Extract the (X, Y) coordinate from the center of the cell holding the provided text.  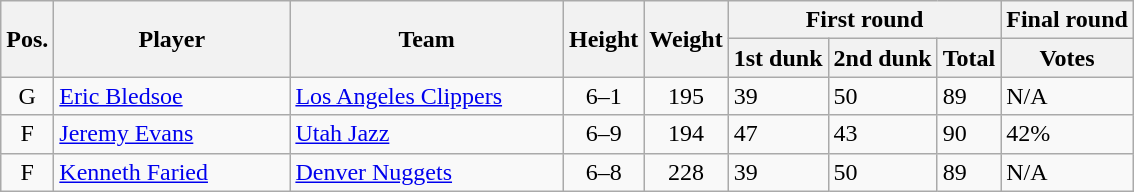
G (28, 96)
Player (172, 39)
First round (864, 20)
2nd dunk (882, 58)
Height (603, 39)
Denver Nuggets (427, 172)
Utah Jazz (427, 134)
Kenneth Faried (172, 172)
47 (778, 134)
Los Angeles Clippers (427, 96)
Pos. (28, 39)
1st dunk (778, 58)
Votes (1068, 58)
Total (969, 58)
43 (882, 134)
195 (686, 96)
6–8 (603, 172)
Jeremy Evans (172, 134)
Final round (1068, 20)
Team (427, 39)
228 (686, 172)
42% (1068, 134)
Eric Bledsoe (172, 96)
6–9 (603, 134)
194 (686, 134)
6–1 (603, 96)
90 (969, 134)
Weight (686, 39)
